Identify which cell holds the provided text, then report its [X, Y] central coordinate. 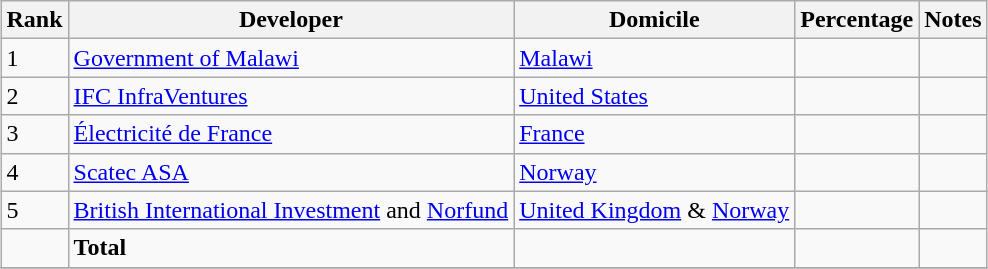
Électricité de France [291, 134]
Developer [291, 20]
United States [654, 96]
Norway [654, 172]
United Kingdom & Norway [654, 210]
Total [291, 248]
Domicile [654, 20]
British International Investment and Norfund [291, 210]
1 [34, 58]
Government of Malawi [291, 58]
Malawi [654, 58]
Rank [34, 20]
France [654, 134]
IFC InfraVentures [291, 96]
3 [34, 134]
Scatec ASA [291, 172]
Percentage [857, 20]
4 [34, 172]
Notes [953, 20]
2 [34, 96]
5 [34, 210]
